Return (X, Y) of the center of cell containing provided text 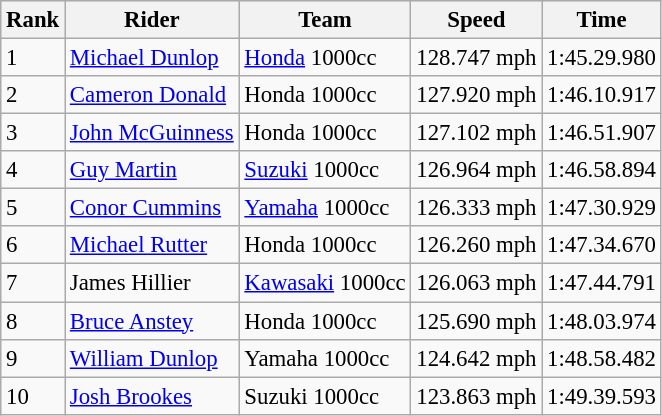
Michael Rutter (152, 245)
8 (33, 321)
1:47.30.929 (602, 208)
1:47.44.791 (602, 283)
126.063 mph (476, 283)
John McGuinness (152, 133)
Cameron Donald (152, 95)
5 (33, 208)
127.102 mph (476, 133)
William Dunlop (152, 358)
1:46.10.917 (602, 95)
Rider (152, 20)
1:48.03.974 (602, 321)
Speed (476, 20)
124.642 mph (476, 358)
1:45.29.980 (602, 58)
1:48.58.482 (602, 358)
Team (325, 20)
1:46.51.907 (602, 133)
James Hillier (152, 283)
128.747 mph (476, 58)
127.920 mph (476, 95)
1:46.58.894 (602, 170)
Rank (33, 20)
Time (602, 20)
125.690 mph (476, 321)
1:47.34.670 (602, 245)
3 (33, 133)
126.964 mph (476, 170)
Conor Cummins (152, 208)
Michael Dunlop (152, 58)
10 (33, 396)
9 (33, 358)
7 (33, 283)
1:49.39.593 (602, 396)
2 (33, 95)
126.333 mph (476, 208)
Bruce Anstey (152, 321)
6 (33, 245)
Guy Martin (152, 170)
Kawasaki 1000cc (325, 283)
126.260 mph (476, 245)
123.863 mph (476, 396)
4 (33, 170)
1 (33, 58)
Josh Brookes (152, 396)
